For the text-containing cell, return its midpoint in [x, y] coordinate format. 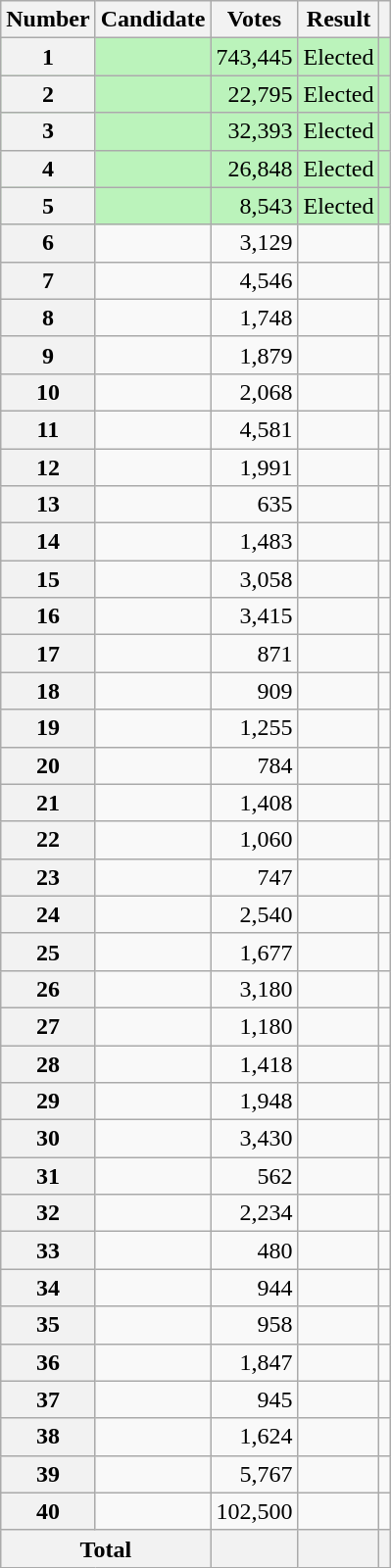
3,129 [255, 243]
27 [48, 1026]
1,879 [255, 355]
28 [48, 1063]
3,180 [255, 989]
1,255 [255, 728]
34 [48, 1288]
958 [255, 1325]
4,546 [255, 280]
13 [48, 505]
2 [48, 94]
19 [48, 728]
30 [48, 1139]
26 [48, 989]
5,767 [255, 1474]
37 [48, 1399]
743,445 [255, 57]
Votes [255, 20]
31 [48, 1176]
15 [48, 579]
14 [48, 542]
12 [48, 467]
Candidate [153, 20]
8,543 [255, 206]
Result [339, 20]
40 [48, 1511]
39 [48, 1474]
1,748 [255, 318]
3 [48, 131]
17 [48, 654]
1,991 [255, 467]
21 [48, 803]
102,500 [255, 1511]
1,948 [255, 1102]
784 [255, 765]
33 [48, 1250]
8 [48, 318]
1,060 [255, 840]
36 [48, 1362]
38 [48, 1437]
29 [48, 1102]
26,848 [255, 169]
18 [48, 691]
7 [48, 280]
1,483 [255, 542]
Total [106, 1548]
747 [255, 877]
Number [48, 20]
2,068 [255, 392]
23 [48, 877]
1,408 [255, 803]
562 [255, 1176]
1,677 [255, 952]
944 [255, 1288]
16 [48, 616]
1,418 [255, 1063]
2,234 [255, 1213]
1,847 [255, 1362]
3,415 [255, 616]
3,430 [255, 1139]
24 [48, 914]
35 [48, 1325]
9 [48, 355]
945 [255, 1399]
22 [48, 840]
480 [255, 1250]
635 [255, 505]
4,581 [255, 429]
6 [48, 243]
909 [255, 691]
20 [48, 765]
4 [48, 169]
871 [255, 654]
1,624 [255, 1437]
2,540 [255, 914]
32 [48, 1213]
10 [48, 392]
1 [48, 57]
11 [48, 429]
25 [48, 952]
32,393 [255, 131]
1,180 [255, 1026]
22,795 [255, 94]
5 [48, 206]
3,058 [255, 579]
